Capture the cell that displays the provided text and extract its [x, y] central coordinate. 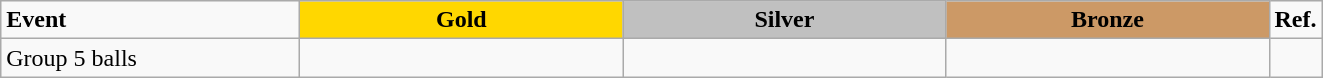
Gold [462, 20]
Group 5 balls [150, 58]
Ref. [1296, 20]
Silver [784, 20]
Event [150, 20]
Bronze [1108, 20]
